Return the (x, y) coordinate for the center point of the cell that contains the specified text.  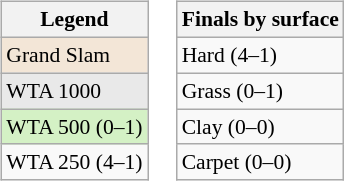
WTA 250 (4–1) (74, 162)
Hard (4–1) (260, 55)
Finals by surface (260, 20)
Legend (74, 20)
WTA 500 (0–1) (74, 127)
Carpet (0–0) (260, 162)
Clay (0–0) (260, 127)
WTA 1000 (74, 91)
Grand Slam (74, 55)
Grass (0–1) (260, 91)
